Scan for the cell matching the given text and deliver its (X, Y) coordinate at center. 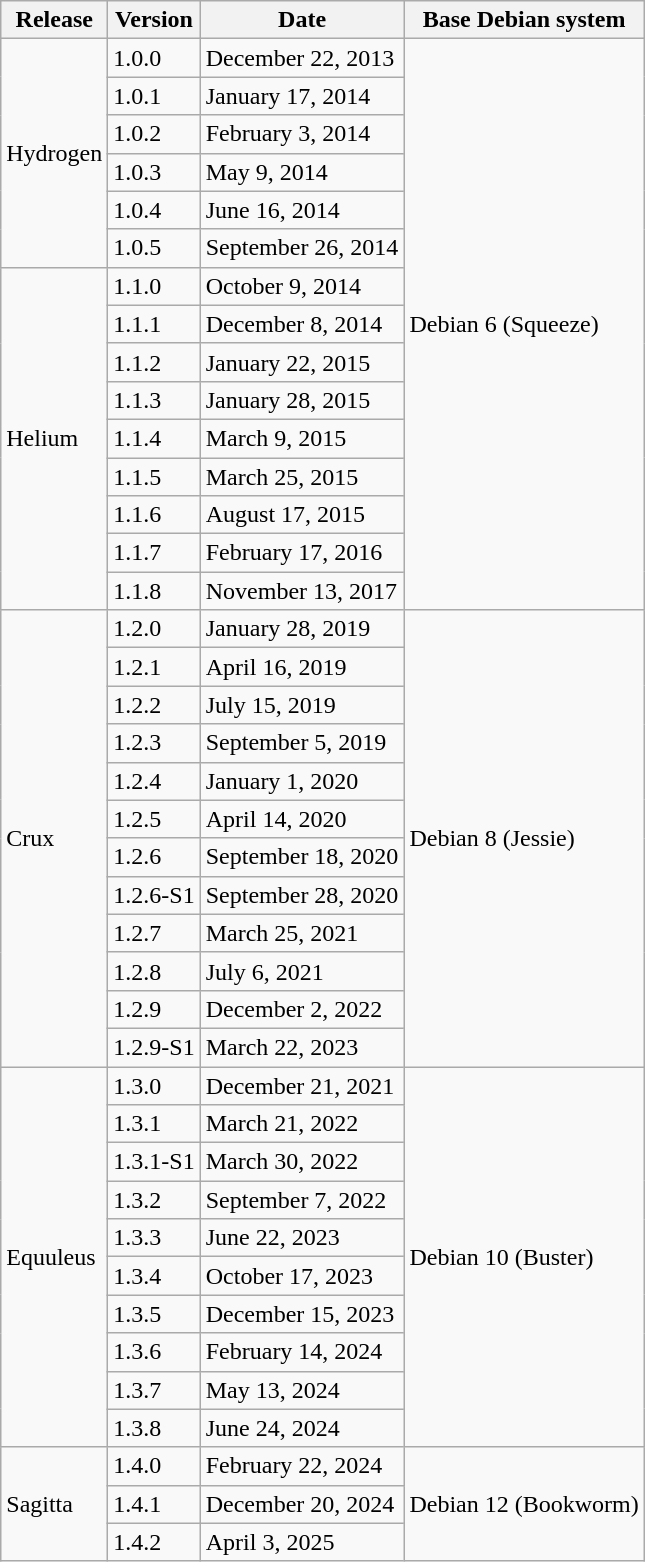
1.2.9-S1 (154, 1047)
1.2.1 (154, 667)
December 20, 2024 (302, 1504)
November 13, 2017 (302, 591)
May 9, 2014 (302, 172)
September 7, 2022 (302, 1200)
1.2.4 (154, 781)
1.2.2 (154, 705)
1.1.5 (154, 477)
June 16, 2014 (302, 210)
Base Debian system (524, 20)
October 17, 2023 (302, 1276)
1.3.5 (154, 1314)
January 17, 2014 (302, 96)
1.0.1 (154, 96)
1.0.0 (154, 58)
October 9, 2014 (302, 286)
Sagitta (54, 1504)
1.3.3 (154, 1238)
September 18, 2020 (302, 857)
1.2.9 (154, 1009)
Release (54, 20)
February 22, 2024 (302, 1466)
1.2.0 (154, 629)
March 21, 2022 (302, 1124)
Debian 12 (Bookworm) (524, 1504)
January 28, 2019 (302, 629)
1.1.4 (154, 438)
1.4.0 (154, 1466)
September 5, 2019 (302, 743)
March 9, 2015 (302, 438)
1.3.0 (154, 1085)
1.4.2 (154, 1542)
1.0.2 (154, 134)
1.1.1 (154, 324)
Debian 10 (Buster) (524, 1256)
June 24, 2024 (302, 1428)
December 22, 2013 (302, 58)
1.4.1 (154, 1504)
March 22, 2023 (302, 1047)
May 13, 2024 (302, 1390)
Helium (54, 438)
1.1.3 (154, 400)
February 14, 2024 (302, 1352)
1.2.8 (154, 971)
March 30, 2022 (302, 1162)
1.1.2 (154, 362)
Version (154, 20)
1.0.4 (154, 210)
1.3.2 (154, 1200)
1.3.6 (154, 1352)
February 17, 2016 (302, 553)
March 25, 2021 (302, 933)
February 3, 2014 (302, 134)
1.2.6 (154, 857)
Hydrogen (54, 153)
1.2.7 (154, 933)
December 21, 2021 (302, 1085)
Crux (54, 838)
July 6, 2021 (302, 971)
March 25, 2015 (302, 477)
1.3.8 (154, 1428)
April 16, 2019 (302, 667)
July 15, 2019 (302, 705)
1.1.0 (154, 286)
1.0.3 (154, 172)
September 28, 2020 (302, 895)
1.3.1 (154, 1124)
1.0.5 (154, 248)
January 22, 2015 (302, 362)
1.3.1-S1 (154, 1162)
April 14, 2020 (302, 819)
Debian 6 (Squeeze) (524, 324)
1.1.7 (154, 553)
January 1, 2020 (302, 781)
1.2.6-S1 (154, 895)
June 22, 2023 (302, 1238)
January 28, 2015 (302, 400)
December 8, 2014 (302, 324)
Debian 8 (Jessie) (524, 838)
August 17, 2015 (302, 515)
April 3, 2025 (302, 1542)
1.1.6 (154, 515)
December 2, 2022 (302, 1009)
1.3.4 (154, 1276)
1.1.8 (154, 591)
1.2.3 (154, 743)
Equuleus (54, 1256)
1.3.7 (154, 1390)
1.2.5 (154, 819)
December 15, 2023 (302, 1314)
September 26, 2014 (302, 248)
Date (302, 20)
